Return the (X, Y) coordinate for the center point of the cell that contains the specified text.  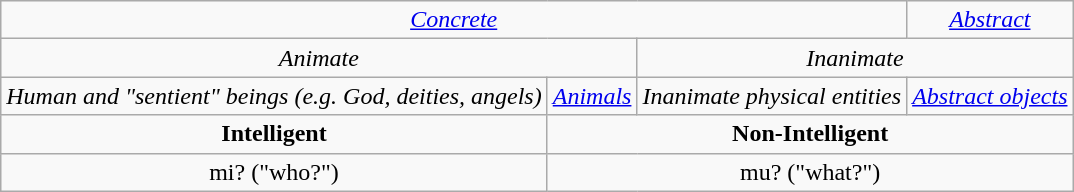
Non-Intelligent (810, 134)
Concrete (454, 20)
Abstract (990, 20)
Inanimate physical entities (772, 96)
mi? ("who?") (274, 172)
Intelligent (274, 134)
Animals (592, 96)
Abstract objects (990, 96)
mu? ("what?") (810, 172)
Inanimate (855, 58)
Human and "sentient" beings (e.g. God, deities, angels) (274, 96)
Animate (319, 58)
